Pinpoint the cell where the given text exists, returning its [X, Y] midpoint coordinate. 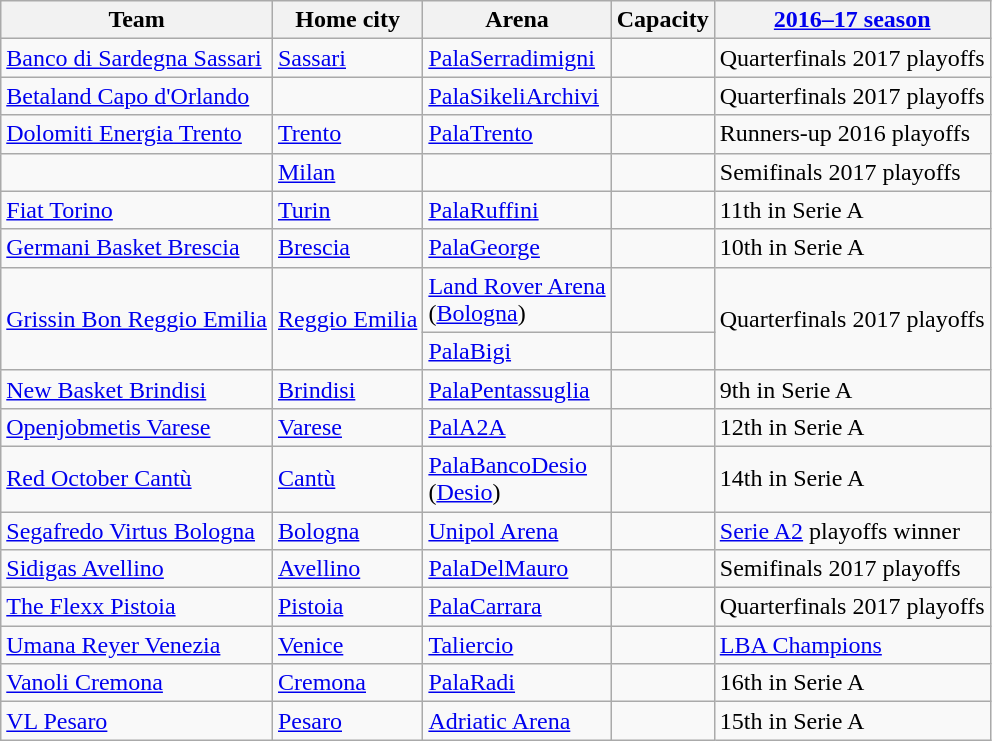
Openjobmetis Varese [137, 427]
New Basket Brindisi [137, 389]
Brescia [347, 248]
Taliercio [517, 645]
Milan [347, 172]
Trento [347, 134]
PalaSikeliArchivi [517, 96]
Sidigas Avellino [137, 569]
PalaGeorge [517, 248]
Unipol Arena [517, 531]
Avellino [347, 569]
Home city [347, 20]
Cremona [347, 683]
PalaSerradimigni [517, 58]
12th in Serie A [852, 427]
PalaPentassuglia [517, 389]
Team [137, 20]
10th in Serie A [852, 248]
The Flexx Pistoia [137, 607]
Segafredo Virtus Bologna [137, 531]
PalaRuffini [517, 210]
Reggio Emilia [347, 318]
Venice [347, 645]
Pesaro [347, 721]
Betaland Capo d'Orlando [137, 96]
Varese [347, 427]
PalaBigi [517, 351]
LBA Champions [852, 645]
Serie A2 playoffs winner [852, 531]
Capacity [662, 20]
PalA2A [517, 427]
14th in Serie A [852, 478]
9th in Serie A [852, 389]
11th in Serie A [852, 210]
PalaDelMauro [517, 569]
Runners-up 2016 playoffs [852, 134]
Vanoli Cremona [137, 683]
Fiat Torino [137, 210]
PalaCarrara [517, 607]
15th in Serie A [852, 721]
PalaBancoDesio (Desio) [517, 478]
PalaRadi [517, 683]
Pistoia [347, 607]
Bologna [347, 531]
Red October Cantù [137, 478]
Sassari [347, 58]
Turin [347, 210]
VL Pesaro [137, 721]
Adriatic Arena [517, 721]
16th in Serie A [852, 683]
Land Rover Arena(Bologna) [517, 300]
Umana Reyer Venezia [137, 645]
Cantù [347, 478]
Banco di Sardegna Sassari [137, 58]
Dolomiti Energia Trento [137, 134]
PalaTrento [517, 134]
Grissin Bon Reggio Emilia [137, 318]
Germani Basket Brescia [137, 248]
Brindisi [347, 389]
2016–17 season [852, 20]
Arena [517, 20]
